Output the [x, y] coordinate of the center of the cell containing the given text.  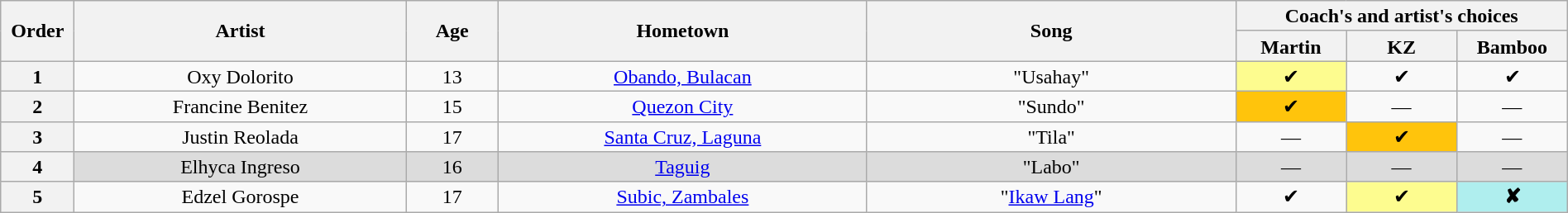
Oxy Dolorito [240, 76]
Elhyca Ingreso [240, 167]
Age [452, 31]
Hometown [682, 31]
3 [38, 137]
4 [38, 167]
Obando, Bulacan [682, 76]
Coach's and artist's choices [1401, 17]
"Ikaw Lang" [1051, 196]
Taguig [682, 167]
Quezon City [682, 106]
Subic, Zambales [682, 196]
"Usahay" [1051, 76]
"Sundo" [1051, 106]
Edzel Gorospe [240, 196]
Bamboo [1512, 46]
Justin Reolada [240, 137]
1 [38, 76]
"Tila" [1051, 137]
2 [38, 106]
Santa Cruz, Laguna [682, 137]
Song [1051, 31]
15 [452, 106]
Order [38, 31]
KZ [1402, 46]
13 [452, 76]
16 [452, 167]
✘ [1512, 196]
Artist [240, 31]
Francine Benitez [240, 106]
5 [38, 196]
Martin [1291, 46]
"Labo" [1051, 167]
